Identify which cell holds the provided text, then report its [X, Y] central coordinate. 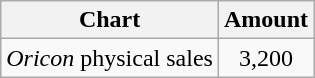
3,200 [266, 58]
Chart [110, 20]
Amount [266, 20]
Oricon physical sales [110, 58]
